Determine the [x, y] coordinate at the center of the cell enclosing the given text.  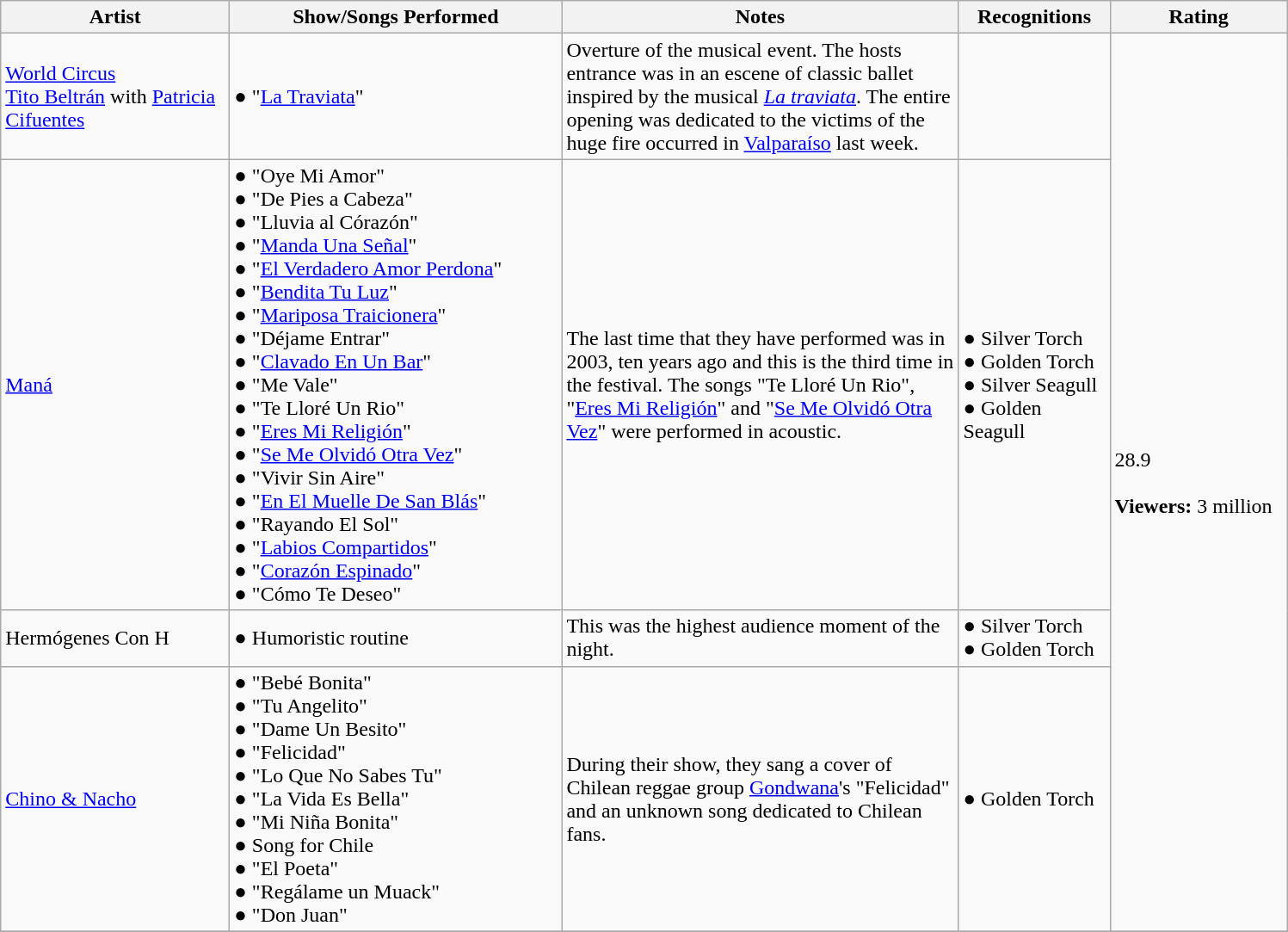
Rating [1199, 17]
Hermógenes Con H [115, 639]
Maná [115, 385]
Recognitions [1034, 17]
Show/Songs Performed [396, 17]
World CircusTito Beltrán with Patricia Cifuentes [115, 96]
This was the highest audience moment of the night. [761, 639]
Artist [115, 17]
28.9 Viewers: 3 million [1199, 482]
● Humoristic routine [396, 639]
● Silver Torch ● Golden Torch ● Silver Seagull ● Golden Seagull [1034, 385]
During their show, they sang a cover of Chilean reggae group Gondwana's "Felicidad" and an unknown song dedicated to Chilean fans. [761, 799]
Notes [761, 17]
● "La Traviata" [396, 96]
● Silver Torch ● Golden Torch [1034, 639]
Chino & Nacho [115, 799]
● Golden Torch [1034, 799]
